Determine the (X, Y) coordinate at the center of the cell enclosing the given text.  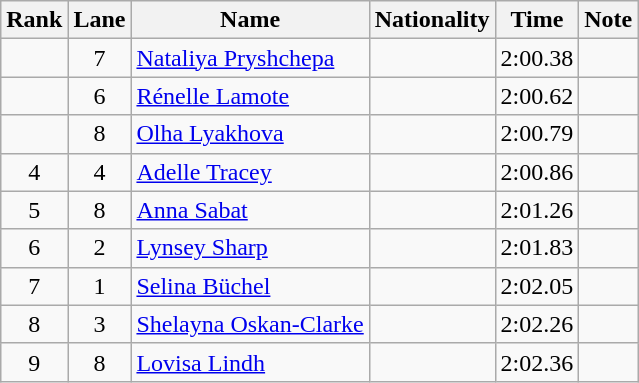
Nationality (432, 20)
2:01.26 (537, 210)
2:00.38 (537, 58)
Name (250, 20)
2:00.62 (537, 96)
1 (100, 286)
2 (100, 248)
Shelayna Oskan-Clarke (250, 324)
2:00.86 (537, 172)
Note (608, 20)
Nataliya Pryshchepa (250, 58)
Lane (100, 20)
Lovisa Lindh (250, 362)
Rénelle Lamote (250, 96)
2:02.26 (537, 324)
2:00.79 (537, 134)
Olha Lyakhova (250, 134)
2:02.05 (537, 286)
Selina Büchel (250, 286)
2:01.83 (537, 248)
5 (34, 210)
2:02.36 (537, 362)
Adelle Tracey (250, 172)
Anna Sabat (250, 210)
Time (537, 20)
Rank (34, 20)
9 (34, 362)
3 (100, 324)
Lynsey Sharp (250, 248)
